For the text-containing cell, return its midpoint in (X, Y) coordinate format. 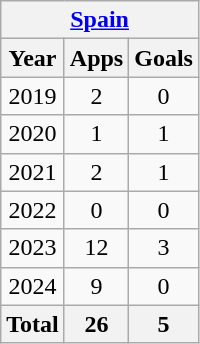
Apps (96, 58)
2020 (33, 134)
12 (96, 248)
2024 (33, 286)
Total (33, 324)
2019 (33, 96)
2022 (33, 210)
2021 (33, 172)
Goals (164, 58)
Spain (100, 20)
3 (164, 248)
9 (96, 286)
26 (96, 324)
Year (33, 58)
5 (164, 324)
2023 (33, 248)
